Identify which cell holds the provided text, then report its (X, Y) central coordinate. 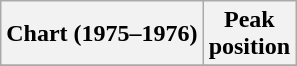
Peakposition (249, 34)
Chart (1975–1976) (102, 34)
